Extract the [X, Y] coordinate from the center of the cell holding the provided text.  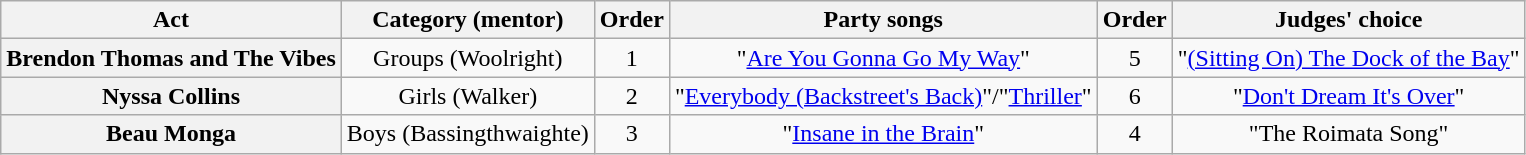
2 [632, 96]
6 [1134, 96]
Beau Monga [172, 134]
Brendon Thomas and The Vibes [172, 58]
Nyssa Collins [172, 96]
"Insane in the Brain" [883, 134]
"Are You Gonna Go My Way" [883, 58]
5 [1134, 58]
"The Roimata Song" [1348, 134]
Category (mentor) [468, 20]
"Everybody (Backstreet's Back)"/"Thriller" [883, 96]
4 [1134, 134]
1 [632, 58]
Act [172, 20]
"(Sitting On) The Dock of the Bay" [1348, 58]
3 [632, 134]
Judges' choice [1348, 20]
Groups (Woolright) [468, 58]
Girls (Walker) [468, 96]
Boys (Bassingthwaighte) [468, 134]
"Don't Dream It's Over" [1348, 96]
Party songs [883, 20]
